Capture the cell that displays the provided text and extract its (X, Y) central coordinate. 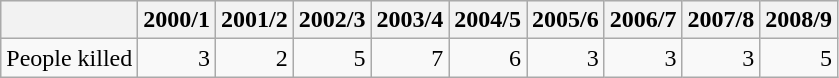
2008/9 (799, 20)
7 (410, 58)
2000/1 (177, 20)
2004/5 (488, 20)
2005/6 (565, 20)
2007/8 (721, 20)
People killed (70, 58)
2002/3 (332, 20)
2006/7 (643, 20)
2 (255, 58)
6 (488, 58)
2003/4 (410, 20)
2001/2 (255, 20)
